Pinpoint the cell where the given text exists, returning its (x, y) midpoint coordinate. 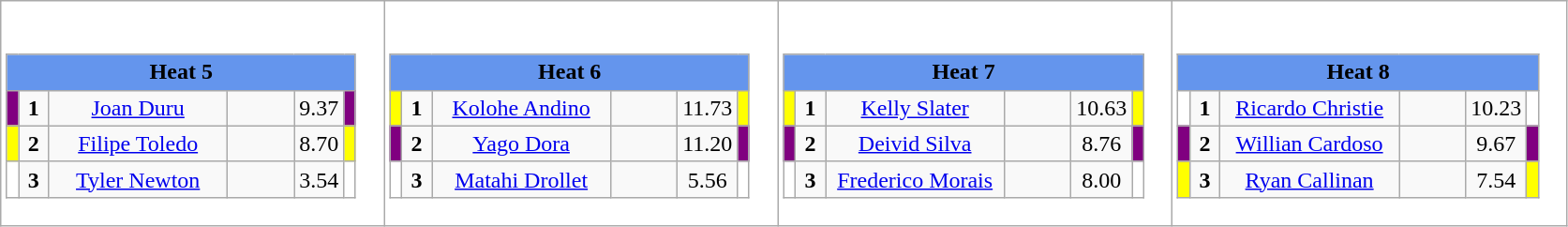
Kolohe Andino (521, 108)
Willian Cardoso (1310, 144)
Tyler Newton (139, 179)
11.73 (708, 108)
Deivid Silva (915, 144)
Ryan Callinan (1310, 179)
Kelly Slater (915, 108)
9.37 (319, 108)
Ricardo Christie (1310, 108)
Filipe Toledo (139, 144)
8.00 (1102, 179)
10.63 (1102, 108)
Frederico Morais (915, 179)
7.54 (1496, 179)
10.23 (1496, 108)
Heat 8 (1358, 72)
Joan Duru (139, 108)
Heat 7 1 Kelly Slater 10.63 2 Deivid Silva 8.76 3 Frederico Morais 8.00 (975, 113)
3.54 (319, 179)
Matahi Drollet (521, 179)
Heat 8 1 Ricardo Christie 10.23 2 Willian Cardoso 9.67 3 Ryan Callinan 7.54 (1370, 113)
Heat 7 (963, 72)
5.56 (708, 179)
Heat 5 1 Joan Duru 9.37 2 Filipe Toledo 8.70 3 Tyler Newton 3.54 (193, 113)
11.20 (708, 144)
9.67 (1496, 144)
8.70 (319, 144)
Yago Dora (521, 144)
Heat 5 (181, 72)
Heat 6 (570, 72)
Heat 6 1 Kolohe Andino 11.73 2 Yago Dora 11.20 3 Matahi Drollet 5.56 (581, 113)
8.76 (1102, 144)
